Capture the cell that displays the provided text and extract its [x, y] central coordinate. 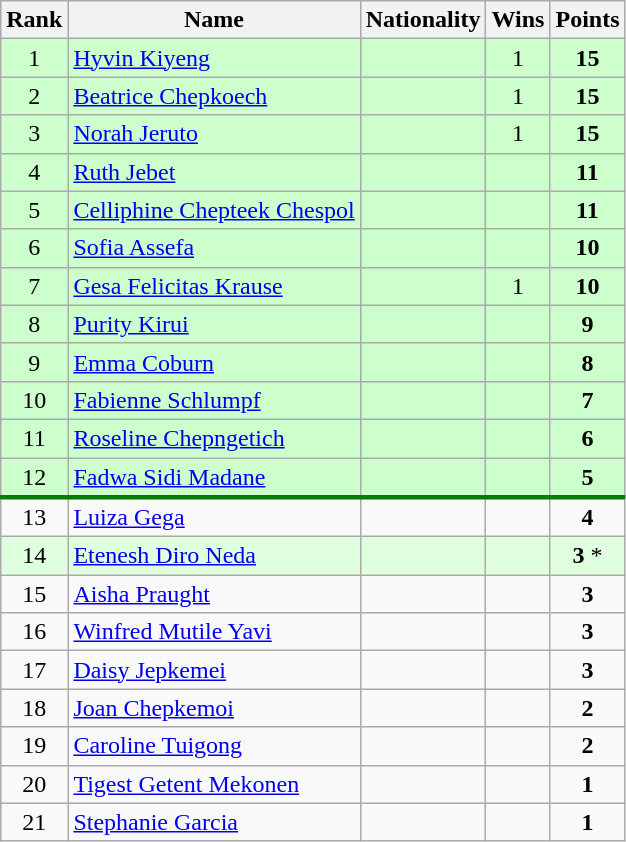
Hyvin Kiyeng [214, 58]
Wins [518, 20]
18 [34, 708]
Name [214, 20]
14 [34, 556]
Etenesh Diro Neda [214, 556]
Ruth Jebet [214, 172]
Stephanie Garcia [214, 822]
3 * [588, 556]
13 [34, 517]
12 [34, 478]
Caroline Tuigong [214, 746]
Fadwa Sidi Madane [214, 478]
Fabienne Schlumpf [214, 400]
Beatrice Chepkoech [214, 96]
Nationality [423, 20]
Daisy Jepkemei [214, 670]
Emma Coburn [214, 362]
Celliphine Chepteek Chespol [214, 210]
19 [34, 746]
Rank [34, 20]
Joan Chepkemoi [214, 708]
Gesa Felicitas Krause [214, 286]
Aisha Praught [214, 594]
Roseline Chepngetich [214, 438]
Luiza Gega [214, 517]
Purity Kirui [214, 324]
21 [34, 822]
Sofia Assefa [214, 248]
16 [34, 632]
17 [34, 670]
Tigest Getent Mekonen [214, 784]
Winfred Mutile Yavi [214, 632]
20 [34, 784]
Norah Jeruto [214, 134]
Points [588, 20]
